Capture the cell that displays the provided text and extract its (X, Y) central coordinate. 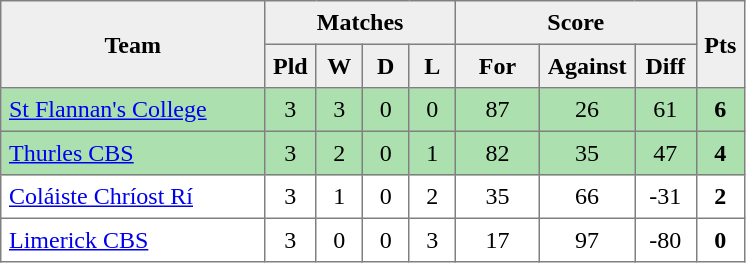
17 (497, 240)
-31 (666, 197)
66 (586, 197)
Against (586, 66)
St Flannan's College (133, 110)
Pld (290, 66)
6 (720, 110)
Pts (720, 44)
Thurles CBS (133, 153)
4 (720, 153)
82 (497, 153)
W (339, 66)
L (432, 66)
For (497, 66)
D (385, 66)
Matches (360, 23)
97 (586, 240)
Team (133, 44)
Diff (666, 66)
Score (576, 23)
26 (586, 110)
61 (666, 110)
87 (497, 110)
-80 (666, 240)
Limerick CBS (133, 240)
Coláiste Chríost Rí (133, 197)
47 (666, 153)
